Scan for the cell matching the given text and deliver its [X, Y] coordinate at center. 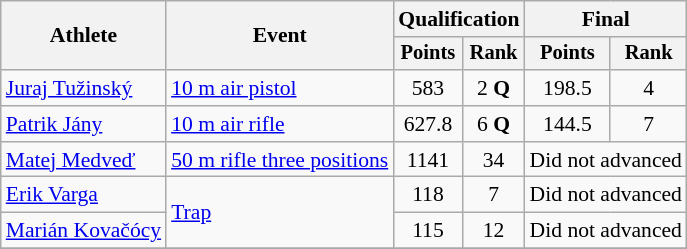
198.5 [568, 88]
Athlete [84, 36]
10 m air pistol [280, 88]
Juraj Tužinský [84, 88]
50 m rifle three positions [280, 160]
1141 [428, 160]
Event [280, 36]
34 [494, 160]
115 [428, 231]
4 [648, 88]
Matej Medveď [84, 160]
Patrik Jány [84, 124]
118 [428, 195]
10 m air rifle [280, 124]
Final [606, 19]
2 Q [494, 88]
Erik Varga [84, 195]
Trap [280, 212]
Qualification [458, 19]
6 Q [494, 124]
627.8 [428, 124]
Marián Kovačócy [84, 231]
12 [494, 231]
583 [428, 88]
144.5 [568, 124]
